From the cell containing the given text, extract its center point as (X, Y) coordinate. 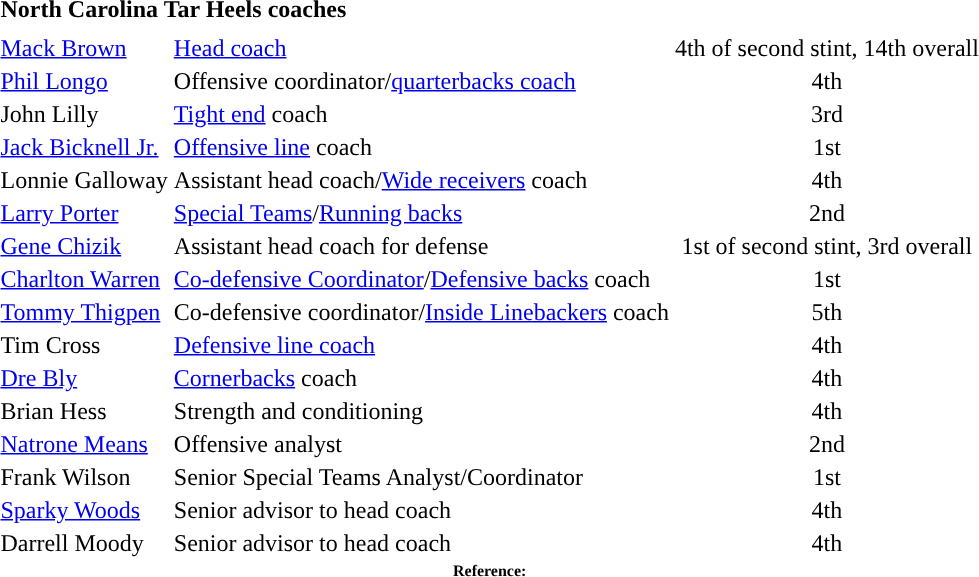
Offensive analyst (421, 444)
Head coach (421, 48)
Cornerbacks coach (421, 378)
Senior Special Teams Analyst/Coordinator (421, 477)
Special Teams/Running backs (421, 213)
Assistant head coach/Wide receivers coach (421, 180)
Strength and conditioning (421, 411)
Tight end coach (421, 114)
Offensive line coach (421, 147)
Assistant head coach for defense (421, 246)
Defensive line coach (421, 345)
Offensive coordinator/quarterbacks coach (421, 81)
Co-defensive coordinator/Inside Linebackers coach (421, 312)
Co-defensive Coordinator/Defensive backs coach (421, 279)
